Scan for the cell matching the given text and deliver its [X, Y] coordinate at center. 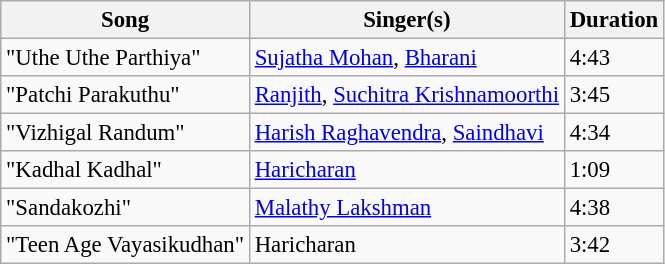
Sujatha Mohan, Bharani [406, 58]
Song [126, 20]
3:42 [614, 245]
Singer(s) [406, 20]
3:45 [614, 95]
4:43 [614, 58]
Ranjith, Suchitra Krishnamoorthi [406, 95]
1:09 [614, 170]
"Teen Age Vayasikudhan" [126, 245]
"Kadhal Kadhal" [126, 170]
"Uthe Uthe Parthiya" [126, 58]
"Sandakozhi" [126, 208]
4:34 [614, 133]
"Vizhigal Randum" [126, 133]
Duration [614, 20]
4:38 [614, 208]
"Patchi Parakuthu" [126, 95]
Malathy Lakshman [406, 208]
Harish Raghavendra, Saindhavi [406, 133]
